Search for the cell housing the specified text and yield its [x, y] center coordinate. 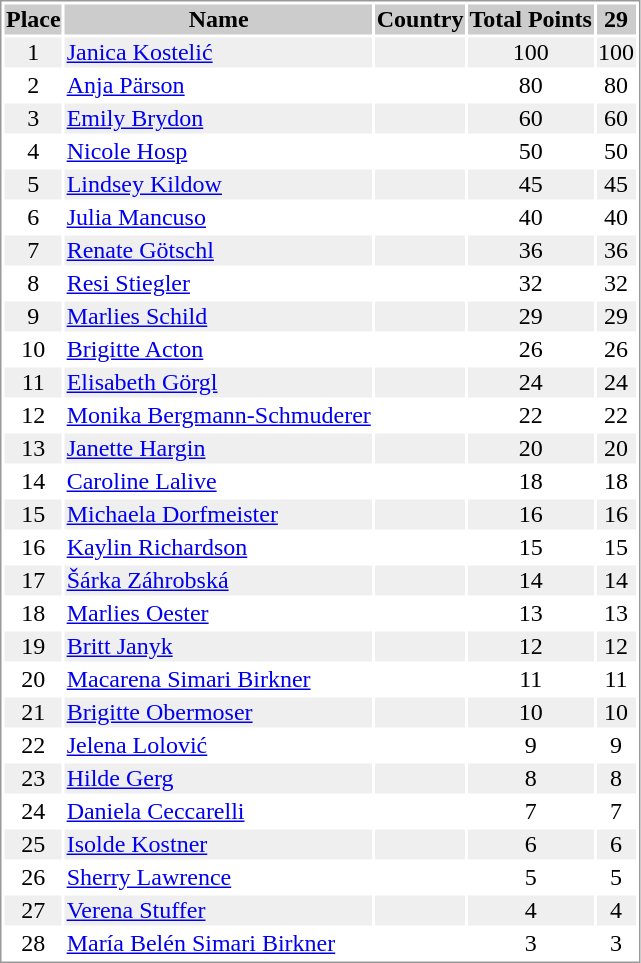
Marlies Schild [218, 317]
Country [420, 19]
Verena Stuffer [218, 911]
María Belén Simari Birkner [218, 943]
Brigitte Acton [218, 349]
23 [33, 779]
Resi Stiegler [218, 283]
Kaylin Richardson [218, 547]
Daniela Ceccarelli [218, 811]
1 [33, 53]
Julia Mancuso [218, 217]
Brigitte Obermoser [218, 713]
Anja Pärson [218, 85]
Renate Götschl [218, 251]
2 [33, 85]
21 [33, 713]
Caroline Lalive [218, 481]
Monika Bergmann-Schmuderer [218, 415]
Sherry Lawrence [218, 877]
Janica Kostelić [218, 53]
25 [33, 845]
19 [33, 647]
Place [33, 19]
Emily Brydon [218, 119]
Elisabeth Görgl [218, 383]
Macarena Simari Birkner [218, 679]
Total Points [530, 19]
Hilde Gerg [218, 779]
Marlies Oester [218, 613]
Name [218, 19]
17 [33, 581]
Michaela Dorfmeister [218, 515]
Isolde Kostner [218, 845]
Janette Hargin [218, 449]
Nicole Hosp [218, 151]
Šárka Záhrobská [218, 581]
28 [33, 943]
Britt Janyk [218, 647]
27 [33, 911]
Jelena Lolović [218, 745]
Lindsey Kildow [218, 185]
